Locate the cell with the specified text and output its [x, y] center coordinate. 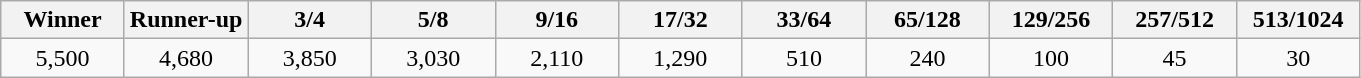
30 [1298, 58]
129/256 [1051, 20]
17/32 [681, 20]
Runner-up [186, 20]
3,030 [433, 58]
9/16 [557, 20]
510 [804, 58]
45 [1175, 58]
65/128 [928, 20]
1,290 [681, 58]
513/1024 [1298, 20]
2,110 [557, 58]
257/512 [1175, 20]
5,500 [63, 58]
4,680 [186, 58]
33/64 [804, 20]
100 [1051, 58]
3/4 [310, 20]
240 [928, 58]
Winner [63, 20]
3,850 [310, 58]
5/8 [433, 20]
